Find where the given text appears and provide that cell's center as (x, y) coordinate. 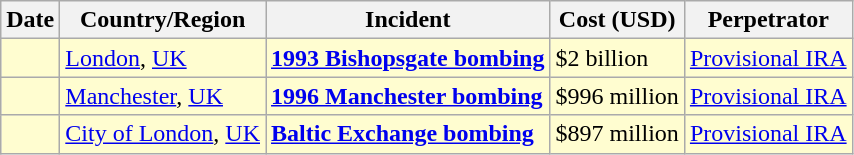
$2 billion (617, 58)
Perpetrator (768, 20)
London, UK (163, 58)
Incident (408, 20)
Manchester, UK (163, 96)
1996 Manchester bombing (408, 96)
$996 million (617, 96)
1993 Bishopsgate bombing (408, 58)
Date (30, 20)
City of London, UK (163, 134)
Baltic Exchange bombing (408, 134)
$897 million (617, 134)
Country/Region (163, 20)
Cost (USD) (617, 20)
